Scan for the cell matching the given text and deliver its [X, Y] coordinate at center. 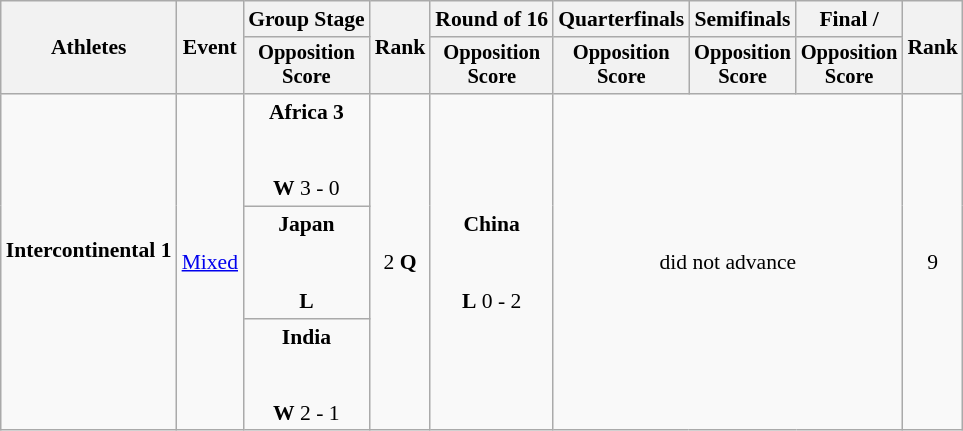
Semifinals [742, 19]
Group Stage [306, 19]
2 Q [400, 262]
Africa 3W 3 - 0 [306, 150]
Athletes [89, 48]
IndiaW 2 - 1 [306, 375]
JapanL [306, 263]
did not advance [728, 262]
Mixed [210, 262]
ChinaL 0 - 2 [492, 262]
Intercontinental 1 [89, 262]
Event [210, 48]
Quarterfinals [621, 19]
9 [932, 262]
Final / [850, 19]
Round of 16 [492, 19]
